For the text-containing cell, return its midpoint in (x, y) coordinate format. 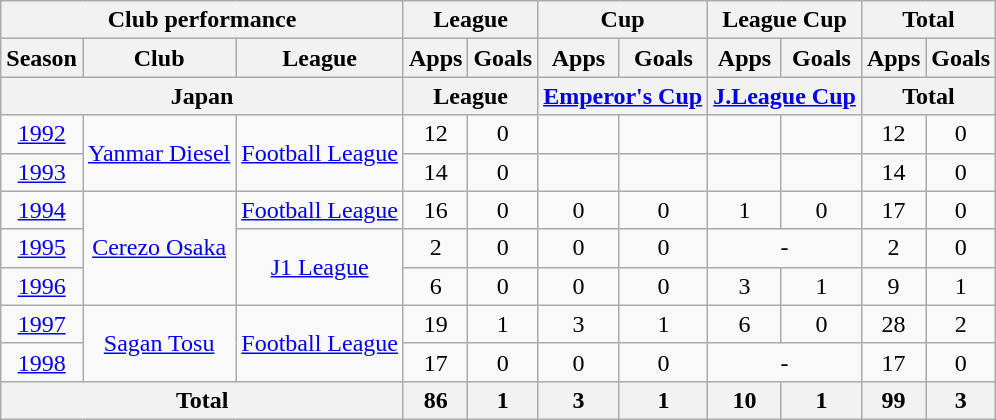
1998 (42, 362)
16 (435, 210)
1995 (42, 248)
1993 (42, 172)
League Cup (785, 20)
1996 (42, 286)
Yanmar Diesel (158, 153)
9 (893, 286)
Season (42, 58)
86 (435, 400)
19 (435, 324)
99 (893, 400)
10 (745, 400)
J.League Cup (785, 96)
1994 (42, 210)
J1 League (320, 267)
Sagan Tosu (158, 343)
1997 (42, 324)
Japan (202, 96)
28 (893, 324)
Cup (623, 20)
Club performance (202, 20)
Cerezo Osaka (158, 248)
Club (158, 58)
1992 (42, 134)
Emperor's Cup (623, 96)
